From the cell containing the given text, extract its center point as (x, y) coordinate. 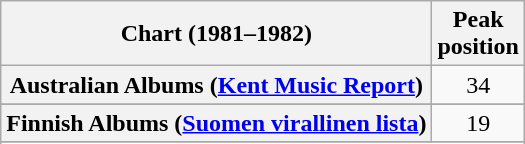
34 (478, 85)
Australian Albums (Kent Music Report) (216, 85)
Peakposition (478, 34)
Chart (1981–1982) (216, 34)
Finnish Albums (Suomen virallinen lista) (216, 123)
19 (478, 123)
